Provide the (X, Y) coordinate of the cell's center where the given text is located.  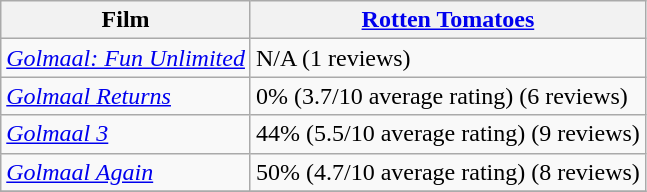
N/A (1 reviews) (448, 58)
50% (4.7/10 average rating) (8 reviews) (448, 172)
Golmaal: Fun Unlimited (126, 58)
Rotten Tomatoes (448, 20)
0% (3.7/10 average rating) (6 reviews) (448, 96)
Golmaal 3 (126, 134)
Golmaal Again (126, 172)
44% (5.5/10 average rating) (9 reviews) (448, 134)
Golmaal Returns (126, 96)
Film (126, 20)
